Return the [X, Y] coordinate for the center point of the cell that contains the specified text.  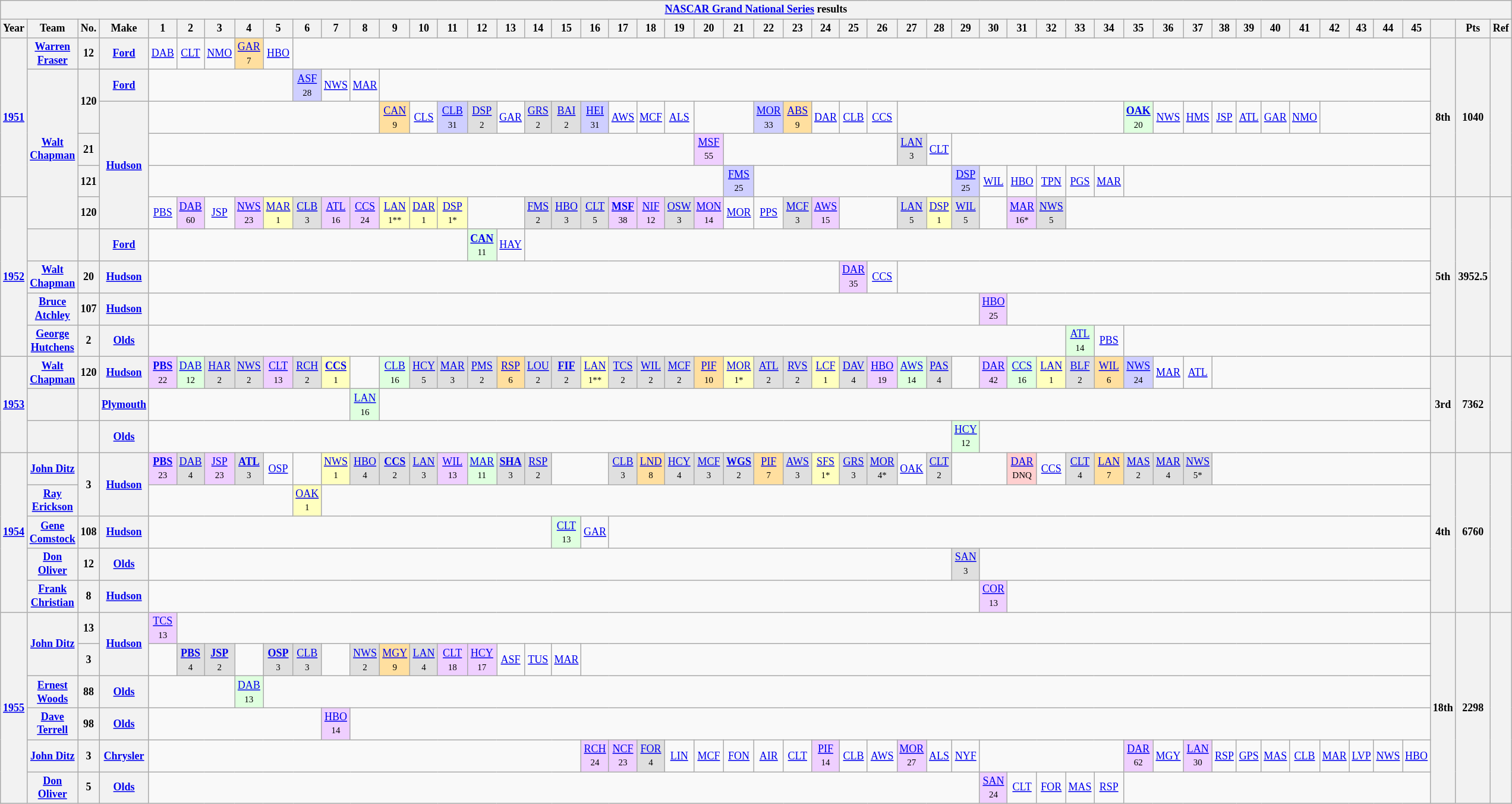
Dave Terrell [52, 724]
GPS [1249, 756]
Warren Fraser [52, 54]
AIR [768, 756]
HEI 31 [596, 117]
MAR 16* [1022, 213]
GAR 7 [250, 54]
HBO 4 [365, 469]
FOR 4 [651, 756]
NWS 23 [250, 213]
No. [89, 29]
121 [89, 181]
DAB [163, 54]
NWS 24 [1139, 373]
3rd [1443, 404]
LAN 1 [1051, 373]
FIF 2 [566, 373]
15 [566, 29]
Gene Comstock [52, 532]
MAR 1 [278, 213]
29 [965, 29]
WIL [994, 181]
PAS 4 [939, 373]
MSF 38 [623, 213]
HBO 19 [882, 373]
30 [994, 29]
NYF [965, 756]
SAN 24 [994, 788]
CCS 16 [1022, 373]
AWS 15 [825, 213]
MCF 2 [679, 373]
GRS 2 [538, 117]
MOR 33 [768, 117]
ATL 2 [768, 373]
LND 8 [651, 469]
HAR 2 [220, 373]
ATL 3 [250, 469]
HMS [1198, 117]
WGS 2 [739, 469]
MOR 4* [882, 469]
Team [52, 29]
27 [912, 29]
LIN [679, 756]
1955 [14, 708]
TPN [1051, 181]
TCS 13 [163, 628]
43 [1361, 29]
DAR [825, 117]
SHA 3 [511, 469]
5th [1443, 277]
14 [538, 29]
28 [939, 29]
DSP 1 [939, 213]
NWS 5* [1198, 469]
DAR 62 [1139, 756]
JSP 23 [220, 469]
LAN 5 [912, 213]
WIL 5 [965, 213]
24 [825, 29]
CAN 9 [395, 117]
BAI 2 [566, 117]
MGY 9 [395, 660]
PPS [768, 213]
MSF 55 [708, 149]
7362 [1473, 404]
SAN 3 [965, 564]
18th [1443, 708]
22 [768, 29]
LAN 16 [365, 404]
FMS 2 [538, 213]
GRS 3 [853, 469]
MGY [1168, 756]
1952 [14, 277]
NWS 1 [336, 469]
PIF 10 [708, 373]
OSW 3 [679, 213]
39 [1249, 29]
CLT 4 [1080, 469]
40 [1275, 29]
NASCAR Grand National Series results [756, 10]
1040 [1473, 117]
45 [1417, 29]
OSP 3 [278, 660]
1 [163, 29]
HBO 14 [336, 724]
8th [1443, 117]
HCY 4 [679, 469]
WIL 6 [1109, 373]
MAR 3 [452, 373]
MON 14 [708, 213]
ASF [511, 660]
44 [1388, 29]
26 [882, 29]
Ref [1501, 29]
LVP [1361, 756]
35 [1139, 29]
2298 [1473, 708]
88 [89, 692]
COR 13 [994, 596]
DAR 35 [853, 277]
HCY 17 [482, 660]
38 [1224, 29]
DAR 1 [424, 213]
108 [89, 532]
LOU 2 [538, 373]
7 [336, 29]
107 [89, 309]
HBO 25 [994, 309]
41 [1305, 29]
PBS 4 [190, 660]
DSP 2 [482, 117]
MAR 4 [1168, 469]
Bruce Atchley [52, 309]
FOR [1051, 788]
Chrysler [124, 756]
ASF 28 [307, 86]
FON [739, 756]
CLS [424, 117]
LAN 7 [1109, 469]
CLT 18 [452, 660]
TUS [538, 660]
DSP 25 [965, 181]
42 [1334, 29]
PGS [1080, 181]
JSP 2 [220, 660]
LAN 30 [1198, 756]
6 [307, 29]
PMS 2 [482, 373]
NWS 5 [1051, 213]
LAN 4 [424, 660]
George Hutchens [52, 341]
MOR 1* [739, 373]
98 [89, 724]
PBS 22 [163, 373]
1953 [14, 404]
6760 [1473, 532]
ATL 16 [336, 213]
CLT 2 [939, 469]
37 [1198, 29]
4 [250, 29]
WIL 13 [452, 469]
32 [1051, 29]
OSP [278, 469]
Plymouth [124, 404]
MAS 2 [1139, 469]
LCF 1 [825, 373]
RSP 6 [511, 373]
PBS 23 [163, 469]
RCH 24 [596, 756]
3952.5 [1473, 277]
Ray Erickson [52, 500]
HAY [511, 245]
DAV 4 [853, 373]
OAK 1 [307, 500]
CLB 31 [452, 117]
23 [798, 29]
OAK [912, 469]
AWS 3 [798, 469]
Year [14, 29]
NIF 12 [651, 213]
BLF 2 [1080, 373]
PIF 14 [825, 756]
PIF 7 [768, 469]
CLB 16 [395, 373]
DSP 1* [452, 213]
MOR [739, 213]
RVS 2 [798, 373]
FMS 25 [739, 181]
Pts [1473, 29]
CCS 2 [395, 469]
DAR 42 [994, 373]
WIL 2 [651, 373]
DAB 4 [190, 469]
AWS 14 [912, 373]
HBO 3 [566, 213]
Ernest Woods [52, 692]
MAR 11 [482, 469]
Frank Christian [52, 596]
1951 [14, 117]
CAN 11 [482, 245]
TCS 2 [623, 373]
DAR DNQ [1022, 469]
25 [853, 29]
4th [1443, 532]
36 [1168, 29]
ABS 9 [798, 117]
DAB 13 [250, 692]
NCF 23 [623, 756]
33 [1080, 29]
Make [124, 29]
SFS 1* [825, 469]
19 [679, 29]
HCY 5 [424, 373]
CCS 1 [336, 373]
OAK 20 [1139, 117]
RSP 2 [538, 469]
1954 [14, 532]
CCS 24 [365, 213]
11 [452, 29]
31 [1022, 29]
MOR 27 [912, 756]
DAB 60 [190, 213]
DAB 12 [190, 373]
10 [424, 29]
CLT 5 [596, 213]
34 [1109, 29]
9 [395, 29]
ATL 14 [1080, 341]
18 [651, 29]
17 [623, 29]
16 [596, 29]
RCH 2 [307, 373]
HCY 12 [965, 436]
